Scan for the cell matching the given text and deliver its (x, y) coordinate at center. 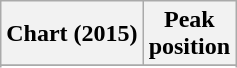
Peak position (189, 34)
Chart (2015) (72, 34)
